Scan for the cell matching the given text and deliver its [X, Y] coordinate at center. 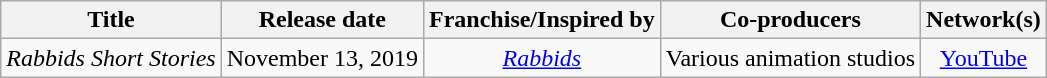
YouTube [984, 58]
Various animation studios [790, 58]
Network(s) [984, 20]
Co-producers [790, 20]
Franchise/Inspired by [542, 20]
Title [111, 20]
Rabbids Short Stories [111, 58]
November 13, 2019 [322, 58]
Rabbids [542, 58]
Release date [322, 20]
